Return the (X, Y) coordinate for the center point of the cell that contains the specified text.  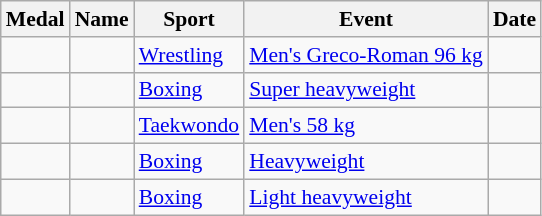
Wrestling (190, 55)
Sport (190, 19)
Name (102, 19)
Event (366, 19)
Heavyweight (366, 162)
Men's Greco-Roman 96 kg (366, 55)
Date (514, 19)
Medal (36, 19)
Light heavyweight (366, 197)
Taekwondo (190, 126)
Men's 58 kg (366, 126)
Super heavyweight (366, 90)
